For the text-containing cell, return its midpoint in (x, y) coordinate format. 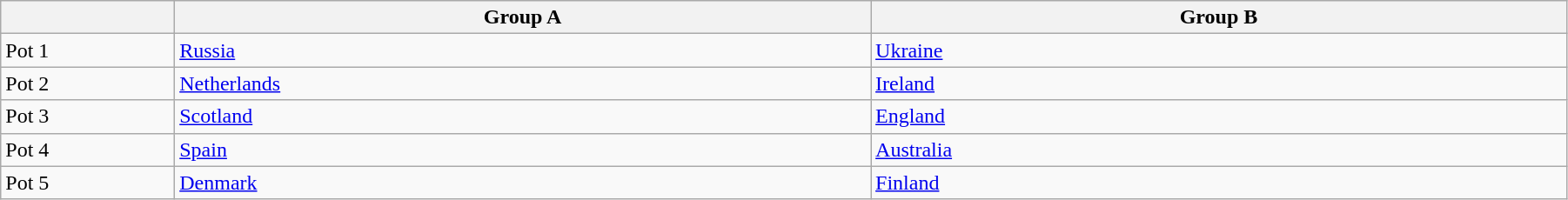
Denmark (523, 183)
Group A (523, 17)
Spain (523, 150)
Scotland (523, 117)
Pot 5 (88, 183)
England (1219, 117)
Group B (1219, 17)
Ireland (1219, 83)
Pot 2 (88, 83)
Netherlands (523, 83)
Pot 3 (88, 117)
Pot 4 (88, 150)
Finland (1219, 183)
Australia (1219, 150)
Ukraine (1219, 50)
Pot 1 (88, 50)
Russia (523, 50)
